From the cell containing the given text, extract its center point as [X, Y] coordinate. 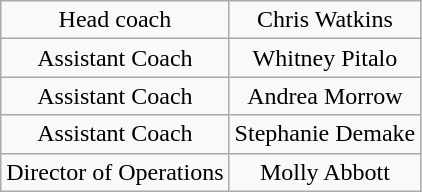
Stephanie Demake [325, 134]
Andrea Morrow [325, 96]
Chris Watkins [325, 20]
Head coach [115, 20]
Molly Abbott [325, 172]
Director of Operations [115, 172]
Whitney Pitalo [325, 58]
